Scan for the cell matching the given text and deliver its [X, Y] coordinate at center. 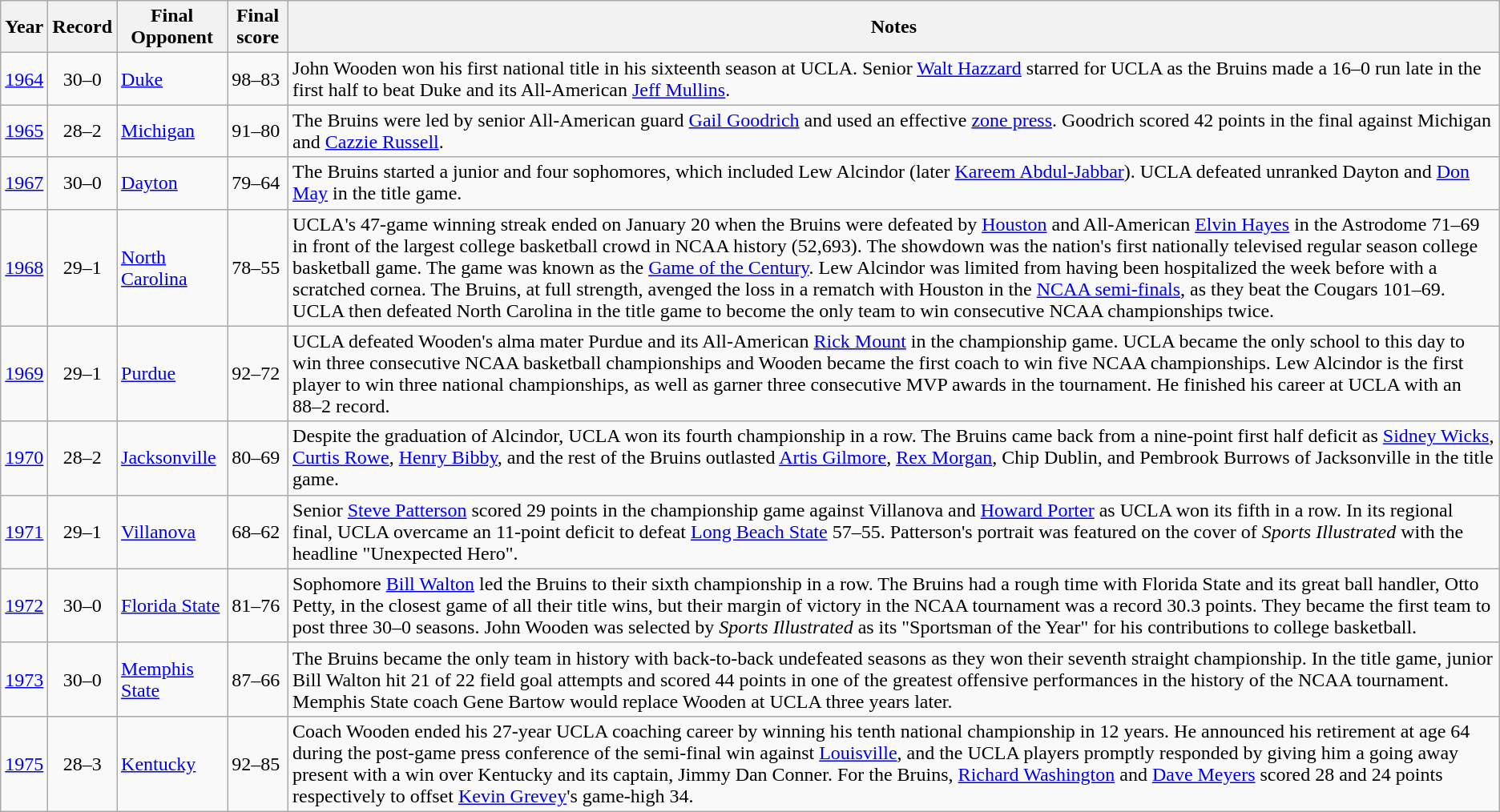
1971 [24, 532]
Florida State [172, 605]
Duke [172, 78]
Record [83, 27]
1975 [24, 764]
79–64 [258, 183]
1973 [24, 679]
Year [24, 27]
Final score [258, 27]
North Carolina [172, 267]
91–80 [258, 131]
92–72 [258, 373]
Final Opponent [172, 27]
1972 [24, 605]
1967 [24, 183]
1969 [24, 373]
Memphis State [172, 679]
1968 [24, 267]
68–62 [258, 532]
Dayton [172, 183]
Jacksonville [172, 458]
1964 [24, 78]
28–3 [83, 764]
Michigan [172, 131]
1965 [24, 131]
Notes [894, 27]
80–69 [258, 458]
1970 [24, 458]
Kentucky [172, 764]
78–55 [258, 267]
Villanova [172, 532]
98–83 [258, 78]
87–66 [258, 679]
81–76 [258, 605]
Purdue [172, 373]
92–85 [258, 764]
